Identify which cell holds the provided text, then report its (X, Y) central coordinate. 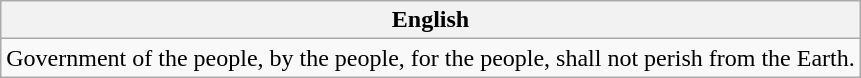
Government of the people, by the people, for the people, shall not perish from the Earth. (430, 58)
English (430, 20)
